For the text-containing cell, return its midpoint in (x, y) coordinate format. 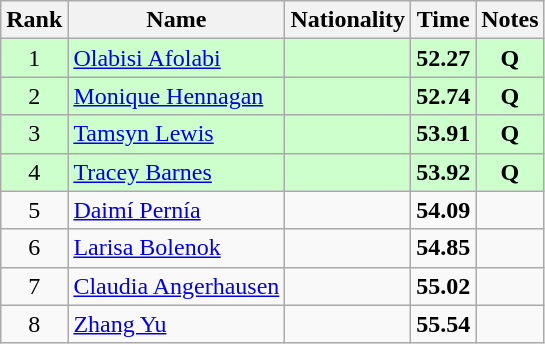
53.91 (444, 134)
54.85 (444, 248)
Name (176, 20)
Notes (510, 20)
7 (34, 286)
1 (34, 58)
Olabisi Afolabi (176, 58)
Monique Hennagan (176, 96)
54.09 (444, 210)
Larisa Bolenok (176, 248)
Claudia Angerhausen (176, 286)
Tamsyn Lewis (176, 134)
55.02 (444, 286)
Daimí Pernía (176, 210)
3 (34, 134)
Time (444, 20)
Zhang Yu (176, 324)
8 (34, 324)
Nationality (348, 20)
4 (34, 172)
53.92 (444, 172)
52.74 (444, 96)
5 (34, 210)
52.27 (444, 58)
6 (34, 248)
2 (34, 96)
Rank (34, 20)
55.54 (444, 324)
Tracey Barnes (176, 172)
